From the cell containing the given text, extract its center point as [x, y] coordinate. 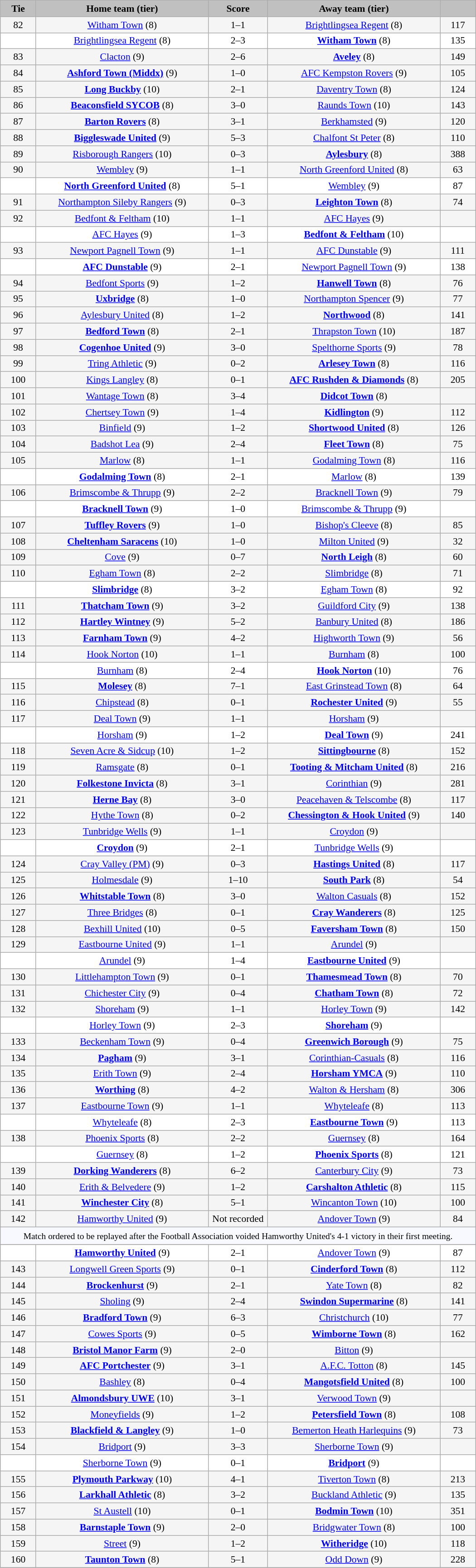
Street (9) [122, 1544]
Risborough Rangers (10) [122, 154]
Bristol Manor Farm (9) [122, 1350]
156 [18, 1495]
Bridgwater Town (8) [354, 1528]
123 [18, 832]
71 [458, 574]
Match ordered to be replayed after the Football Association voided Hamworthy United's 4-1 victory in their first meeting. [238, 1236]
Barton Rovers (8) [122, 122]
Bodmin Town (10) [354, 1511]
Aylesbury (8) [354, 154]
Away team (tier) [354, 9]
Molesey (8) [122, 686]
Aveley (8) [354, 57]
281 [458, 783]
86 [18, 106]
Didcot Town (8) [354, 396]
78 [458, 347]
89 [18, 154]
Bemerton Heath Harlequins (9) [354, 1431]
Plymouth Parkway (10) [122, 1479]
Verwood Town (9) [354, 1398]
Kidlington (9) [354, 412]
351 [458, 1511]
Bexhill United (10) [122, 929]
Erith Town (9) [122, 1074]
99 [18, 364]
148 [18, 1350]
AFC Portchester (9) [122, 1366]
Cove (9) [122, 557]
Long Buckby (10) [122, 89]
Hartley Wintney (9) [122, 622]
107 [18, 525]
90 [18, 170]
164 [458, 1139]
93 [18, 251]
98 [18, 347]
Chessington & Hook United (9) [354, 815]
St Austell (10) [122, 1511]
Winchester City (8) [122, 1203]
187 [458, 332]
Greenwich Borough (9) [354, 1042]
Spelthorne Sports (9) [354, 347]
Barnstaple Town (9) [122, 1528]
Kings Langley (8) [122, 380]
Herne Bay (8) [122, 800]
32 [458, 541]
95 [18, 299]
83 [18, 57]
Bedford Town (8) [122, 332]
109 [18, 557]
Beaconsfield SYCOB (8) [122, 106]
Sittingbourne (8) [354, 751]
South Park (8) [354, 880]
Littlehampton Town (9) [122, 977]
Arlesey Town (8) [354, 364]
134 [18, 1058]
Hanwell Town (8) [354, 283]
Whitstable Town (8) [122, 897]
Daventry Town (8) [354, 89]
94 [18, 283]
Tuffley Rovers (9) [122, 525]
Hastings United (8) [354, 864]
Peacehaven & Telscombe (8) [354, 800]
Northwood (8) [354, 315]
Chichester City (9) [122, 993]
160 [18, 1560]
Farnham Town (9) [122, 638]
144 [18, 1285]
East Grinstead Town (8) [354, 686]
137 [18, 1106]
72 [458, 993]
A.F.C. Totton (8) [354, 1366]
Corinthian-Casuals (8) [354, 1058]
Ramsgate (8) [122, 767]
Tooting & Mitcham United (8) [354, 767]
133 [18, 1042]
Northampton Spencer (9) [354, 299]
186 [458, 622]
97 [18, 332]
Aylesbury United (8) [122, 315]
Folkestone Invicta (8) [122, 783]
Rochester United (9) [354, 703]
Brockenhurst (9) [122, 1285]
Thatcham Town (9) [122, 606]
Buckland Athletic (9) [354, 1495]
Hythe Town (8) [122, 815]
Binfield (9) [122, 428]
Cheltenham Saracens (10) [122, 541]
Cogenhoe United (9) [122, 347]
Corinthian (9) [354, 783]
Canterbury City (9) [354, 1171]
128 [18, 929]
56 [458, 638]
Chalfont St Peter (8) [354, 138]
70 [458, 977]
5–3 [238, 138]
162 [458, 1334]
AFC Rushden & Diamonds (8) [354, 380]
Worthing (8) [122, 1090]
0–7 [238, 557]
103 [18, 428]
155 [18, 1479]
Badshot Lea (9) [122, 444]
Tring Athletic (9) [122, 364]
55 [458, 703]
88 [18, 138]
Cray Wanderers (8) [354, 912]
Milton United (9) [354, 541]
Cray Valley (PM) (9) [122, 864]
Witheridge (10) [354, 1544]
Erith & Belvedere (9) [122, 1187]
Mangotsfield United (8) [354, 1382]
241 [458, 735]
Chipstead (8) [122, 703]
129 [18, 945]
North Leigh (8) [354, 557]
Taunton Town (8) [122, 1560]
Sholing (9) [122, 1302]
Chertsey Town (9) [122, 412]
132 [18, 1009]
60 [458, 557]
Banbury United (8) [354, 622]
Petersfield Town (8) [354, 1414]
158 [18, 1528]
Thrapston Town (10) [354, 332]
154 [18, 1447]
101 [18, 396]
127 [18, 912]
Faversham Town (8) [354, 929]
64 [458, 686]
79 [458, 493]
Almondsbury UWE (10) [122, 1398]
AFC Kempston Rovers (9) [354, 73]
Highworth Town (9) [354, 638]
63 [458, 170]
4–1 [238, 1479]
Swindon Supermarine (8) [354, 1302]
388 [458, 154]
Beckenham Town (9) [122, 1042]
106 [18, 493]
Bitton (9) [354, 1350]
Ashford Town (Middx) (9) [122, 73]
Wantage Town (8) [122, 396]
Chatham Town (8) [354, 993]
Bishop's Cleeve (8) [354, 525]
Moneyfields (9) [122, 1414]
Cowes Sports (9) [122, 1334]
Bradford Town (9) [122, 1317]
102 [18, 412]
Larkhall Athletic (8) [122, 1495]
3–3 [238, 1447]
Biggleswade United (9) [122, 138]
Guildford City (9) [354, 606]
Uxbridge (8) [122, 299]
Tiverton Town (8) [354, 1479]
Shortwood United (8) [354, 428]
205 [458, 380]
5–2 [238, 622]
1–3 [238, 235]
Dorking Wanderers (8) [122, 1171]
Thamesmead Town (8) [354, 977]
Tie [18, 9]
122 [18, 815]
157 [18, 1511]
Home team (tier) [122, 9]
Bedfont Sports (9) [122, 283]
91 [18, 203]
6–2 [238, 1171]
136 [18, 1090]
6–3 [238, 1317]
131 [18, 993]
228 [458, 1560]
Seven Acre & Sidcup (10) [122, 751]
153 [18, 1431]
146 [18, 1317]
1–10 [238, 880]
Berkhamsted (9) [354, 122]
Walton Casuals (8) [354, 897]
Yate Town (8) [354, 1285]
74 [458, 203]
Score [238, 9]
Horsham YMCA (9) [354, 1074]
Carshalton Athletic (8) [354, 1187]
Blackfield & Langley (9) [122, 1431]
Leighton Town (8) [354, 203]
3–4 [238, 396]
7–1 [238, 686]
54 [458, 880]
114 [18, 654]
Not recorded [238, 1219]
151 [18, 1398]
Northampton Sileby Rangers (9) [122, 203]
Cinderford Town (8) [354, 1269]
130 [18, 977]
Walton & Hersham (8) [354, 1090]
Clacton (9) [122, 57]
Bashley (8) [122, 1382]
104 [18, 444]
213 [458, 1479]
Wimborne Town (8) [354, 1334]
147 [18, 1334]
119 [18, 767]
159 [18, 1544]
306 [458, 1090]
Wincanton Town (10) [354, 1203]
Holmesdale (9) [122, 880]
Pagham (9) [122, 1058]
216 [458, 767]
2–6 [238, 57]
Odd Down (9) [354, 1560]
Fleet Town (8) [354, 444]
Raunds Town (10) [354, 106]
96 [18, 315]
Three Bridges (8) [122, 912]
Longwell Green Sports (9) [122, 1269]
Christchurch (10) [354, 1317]
